Scan for the cell matching the given text and deliver its [x, y] coordinate at center. 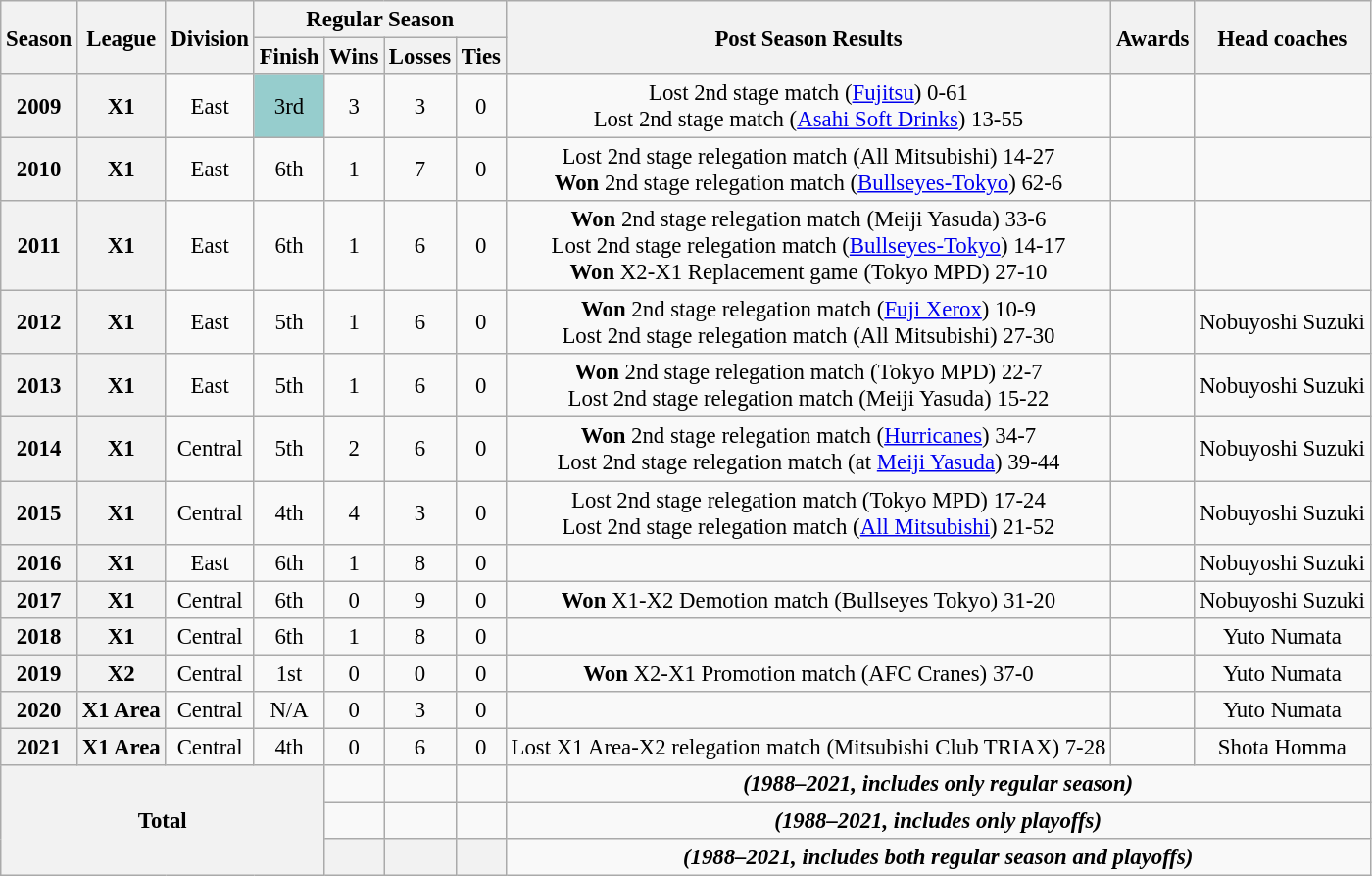
4 [355, 513]
9 [420, 600]
Losses [420, 57]
2019 [39, 673]
N/A [288, 710]
(1988–2021, includes only regular season) [938, 784]
1st [288, 673]
League [122, 37]
Won 2nd stage relegation match (Hurricanes) 34-7Lost 2nd stage relegation match (at Meiji Yasuda) 39-44 [808, 449]
Finish [288, 57]
Won X2-X1 Promotion match (AFC Cranes) 37-0 [808, 673]
(1988–2021, includes only playoffs) [938, 820]
Wins [355, 57]
Head coaches [1283, 37]
Won 2nd stage relegation match (Tokyo MPD) 22-7Lost 2nd stage relegation match (Meiji Yasuda) 15-22 [808, 386]
2018 [39, 636]
X2 [122, 673]
2 [355, 449]
(1988–2021, includes both regular season and playoffs) [938, 857]
2020 [39, 710]
2017 [39, 600]
2011 [39, 246]
Awards [1152, 37]
Lost X1 Area-X2 relegation match (Mitsubishi Club TRIAX) 7-28 [808, 747]
2014 [39, 449]
Won 2nd stage relegation match (Fuji Xerox) 10-9Lost 2nd stage relegation match (All Mitsubishi) 27-30 [808, 323]
Won 2nd stage relegation match (Meiji Yasuda) 33-6Lost 2nd stage relegation match (Bullseyes-Tokyo) 14-17Won X2-X1 Replacement game (Tokyo MPD) 27-10 [808, 246]
Lost 2nd stage relegation match (All Mitsubishi) 14-27Won 2nd stage relegation match (Bullseyes-Tokyo) 62-6 [808, 170]
Lost 2nd stage match (Fujitsu) 0-61Lost 2nd stage match (Asahi Soft Drinks) 13-55 [808, 106]
7 [420, 170]
2010 [39, 170]
2012 [39, 323]
Regular Season [380, 20]
Post Season Results [808, 37]
Lost 2nd stage relegation match (Tokyo MPD) 17-24Lost 2nd stage relegation match (All Mitsubishi) 21-52 [808, 513]
2021 [39, 747]
2016 [39, 562]
Won X1-X2 Demotion match (Bullseyes Tokyo) 31-20 [808, 600]
2013 [39, 386]
Season [39, 37]
Total [163, 821]
Division [210, 37]
3rd [288, 106]
2015 [39, 513]
Shota Homma [1283, 747]
2009 [39, 106]
Ties [480, 57]
